For the text-containing cell, return its midpoint in [x, y] coordinate format. 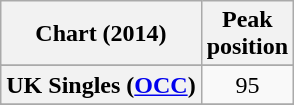
UK Singles (OCC) [101, 85]
Chart (2014) [101, 34]
Peakposition [247, 34]
95 [247, 85]
